Extract the [X, Y] coordinate from the center of the cell holding the provided text.  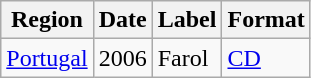
Label [187, 20]
Portugal [47, 58]
Farol [187, 58]
2006 [122, 58]
Region [47, 20]
Date [122, 20]
CD [266, 58]
Format [266, 20]
